Output the [X, Y] coordinate of the center of the cell containing the given text.  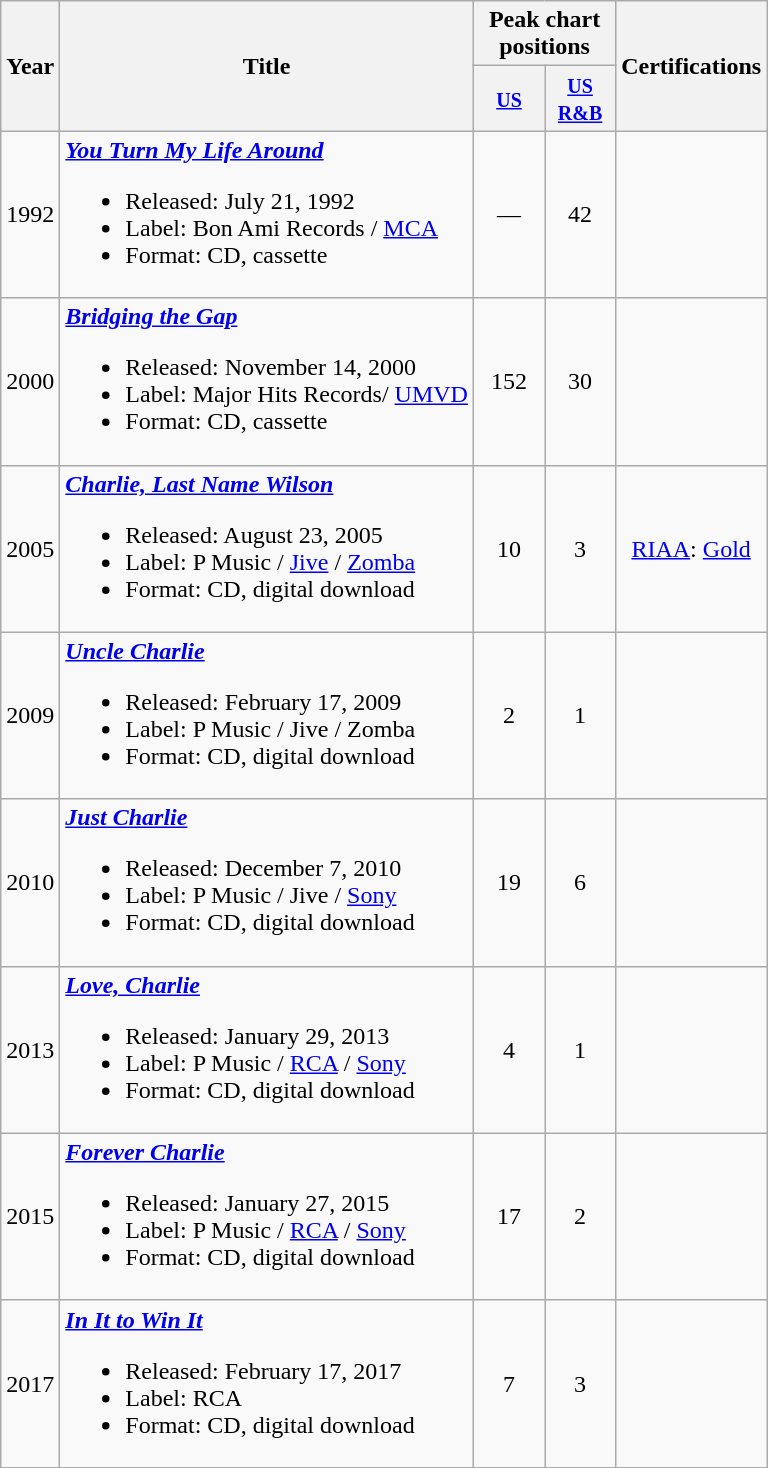
2015 [30, 1216]
Uncle CharlieReleased: February 17, 2009Label: P Music / Jive / ZombaFormat: CD, digital download [267, 716]
Love, CharlieReleased: January 29, 2013Label: P Music / RCA / SonyFormat: CD, digital download [267, 1050]
You Turn My Life AroundReleased: July 21, 1992Label: Bon Ami Records / MCAFormat: CD, cassette [267, 214]
RIAA: Gold [692, 548]
152 [508, 382]
2005 [30, 548]
2013 [30, 1050]
30 [580, 382]
Charlie, Last Name WilsonReleased: August 23, 2005Label: P Music / Jive / ZombaFormat: CD, digital download [267, 548]
Peak chart positions [544, 34]
4 [508, 1050]
2009 [30, 716]
In It to Win ItReleased: February 17, 2017Label: RCAFormat: CD, digital download [267, 1384]
17 [508, 1216]
Certifications [692, 66]
US [508, 98]
19 [508, 882]
2017 [30, 1384]
Forever CharlieReleased: January 27, 2015Label: P Music / RCA / SonyFormat: CD, digital download [267, 1216]
Title [267, 66]
2000 [30, 382]
7 [508, 1384]
1992 [30, 214]
Year [30, 66]
42 [580, 214]
6 [580, 882]
US R&B [580, 98]
Bridging the GapReleased: November 14, 2000Label: Major Hits Records/ UMVDFormat: CD, cassette [267, 382]
10 [508, 548]
Just CharlieReleased: December 7, 2010Label: P Music / Jive / SonyFormat: CD, digital download [267, 882]
— [508, 214]
2010 [30, 882]
